For the text-containing cell, return its midpoint in [X, Y] coordinate format. 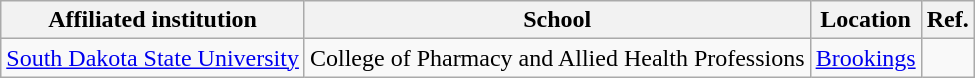
School [557, 20]
College of Pharmacy and Allied Health Professions [557, 58]
Brookings [866, 58]
Affiliated institution [153, 20]
Ref. [948, 20]
Location [866, 20]
South Dakota State University [153, 58]
